Search for the cell housing the specified text and yield its (X, Y) center coordinate. 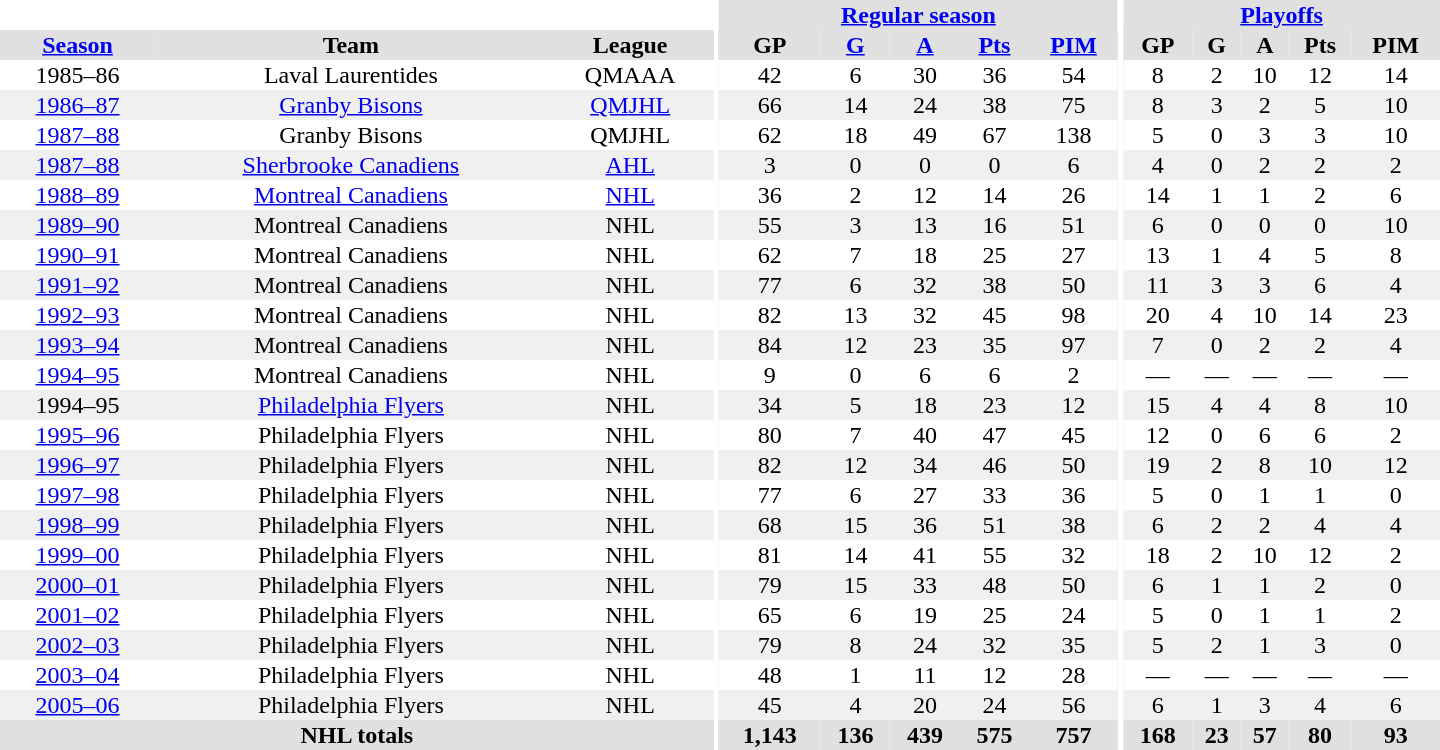
30 (925, 75)
1996–97 (78, 465)
2005–06 (78, 705)
1988–89 (78, 195)
AHL (630, 165)
1989–90 (78, 225)
26 (1074, 195)
68 (770, 525)
168 (1158, 735)
Sherbrooke Canadiens (351, 165)
2002–03 (78, 645)
28 (1074, 675)
Season (78, 45)
47 (995, 435)
9 (770, 375)
67 (995, 135)
40 (925, 435)
1,143 (770, 735)
66 (770, 105)
1986–87 (78, 105)
League (630, 45)
65 (770, 615)
1997–98 (78, 495)
1990–91 (78, 255)
46 (995, 465)
42 (770, 75)
1992–93 (78, 315)
81 (770, 555)
93 (1396, 735)
757 (1074, 735)
1991–92 (78, 285)
57 (1265, 735)
1998–99 (78, 525)
Regular season (918, 15)
Laval Laurentides (351, 75)
98 (1074, 315)
NHL totals (357, 735)
75 (1074, 105)
49 (925, 135)
Playoffs (1282, 15)
1985–86 (78, 75)
1993–94 (78, 345)
2001–02 (78, 615)
56 (1074, 705)
2000–01 (78, 585)
575 (995, 735)
2003–04 (78, 675)
439 (925, 735)
97 (1074, 345)
54 (1074, 75)
Team (351, 45)
136 (856, 735)
41 (925, 555)
QMAAA (630, 75)
84 (770, 345)
1995–96 (78, 435)
16 (995, 225)
138 (1074, 135)
1999–00 (78, 555)
